Extract the [x, y] coordinate from the center of the cell holding the provided text.  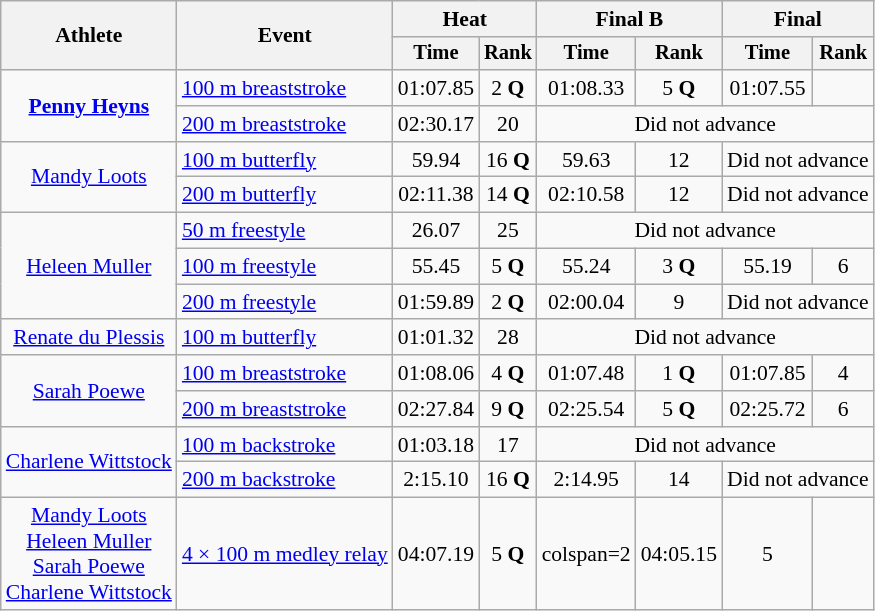
04:07.19 [436, 554]
4 [844, 373]
9 Q [508, 409]
1 Q [679, 373]
01:08.33 [586, 88]
55.24 [586, 267]
02:00.04 [586, 302]
Event [285, 36]
59.63 [586, 160]
2:14.95 [586, 480]
9 [679, 302]
4 × 100 m medley relay [285, 554]
01:07.48 [586, 373]
200 m butterfly [285, 195]
01:07.55 [768, 88]
02:25.54 [586, 409]
02:10.58 [586, 195]
04:05.15 [679, 554]
55.19 [768, 267]
14 [679, 480]
01:59.89 [436, 302]
Sarah Poewe [89, 390]
Athlete [89, 36]
02:25.72 [768, 409]
20 [508, 124]
25 [508, 231]
17 [508, 445]
55.45 [436, 267]
02:30.17 [436, 124]
colspan=2 [586, 554]
01:08.06 [436, 373]
4 Q [508, 373]
Renate du Plessis [89, 338]
100 m freestyle [285, 267]
3 Q [679, 267]
5 [768, 554]
02:27.84 [436, 409]
Mandy Loots [89, 178]
200 m freestyle [285, 302]
50 m freestyle [285, 231]
200 m backstroke [285, 480]
02:11.38 [436, 195]
Mandy LootsHeleen MullerSarah PoeweCharlene Wittstock [89, 554]
26.07 [436, 231]
Final [798, 19]
100 m backstroke [285, 445]
Final B [630, 19]
14 Q [508, 195]
01:01.32 [436, 338]
Heleen Muller [89, 266]
2:15.10 [436, 480]
28 [508, 338]
Charlene Wittstock [89, 462]
01:03.18 [436, 445]
59.94 [436, 160]
Penny Heyns [89, 106]
Heat [465, 19]
